From the cell containing the given text, extract its center point as (X, Y) coordinate. 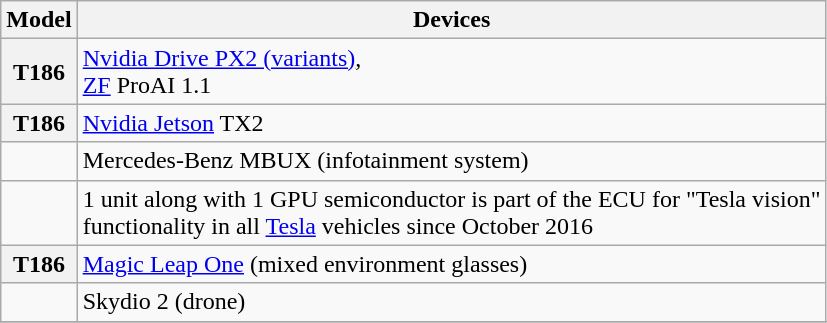
Nvidia Jetson TX2 (452, 123)
Mercedes-Benz MBUX (infotainment system) (452, 161)
Skydio 2 (drone) (452, 302)
Nvidia Drive PX2 (variants),ZF ProAI 1.1 (452, 72)
Model (39, 20)
Magic Leap One (mixed environment glasses) (452, 264)
1 unit along with 1 GPU semiconductor is part of the ECU for "Tesla vision" functionality in all Tesla vehicles since October 2016 (452, 212)
Devices (452, 20)
